Detect which cell encompasses the target text, then output its [X, Y] center coordinate. 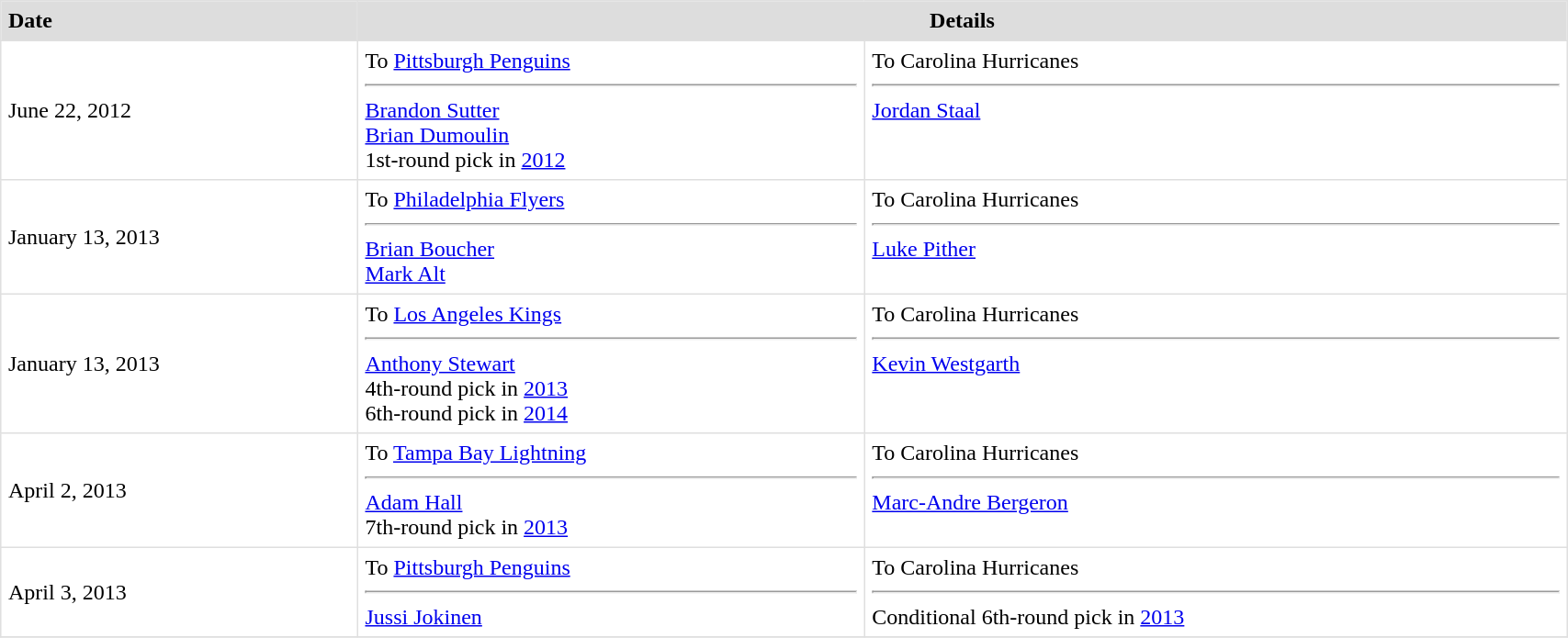
To Carolina Hurricanes Luke Pither [1216, 237]
To Carolina Hurricanes Kevin Westgarth [1216, 364]
To Carolina Hurricanes Marc-Andre Bergeron [1216, 490]
To Carolina Hurricanes Conditional 6th-round pick in 2013 [1216, 592]
April 3, 2013 [179, 592]
To Pittsburgh Penguins Brandon SutterBrian Dumoulin1st-round pick in 2012 [611, 110]
To Philadelphia Flyers Brian BoucherMark Alt [611, 237]
June 22, 2012 [179, 110]
To Pittsburgh Penguins Jussi Jokinen [611, 592]
Date [179, 21]
Details [962, 21]
To Carolina Hurricanes Jordan Staal [1216, 110]
To Los Angeles Kings Anthony Stewart4th-round pick in 20136th-round pick in 2014 [611, 364]
To Tampa Bay Lightning Adam Hall7th-round pick in 2013 [611, 490]
April 2, 2013 [179, 490]
